Extract the (x, y) coordinate from the center of the cell holding the provided text.  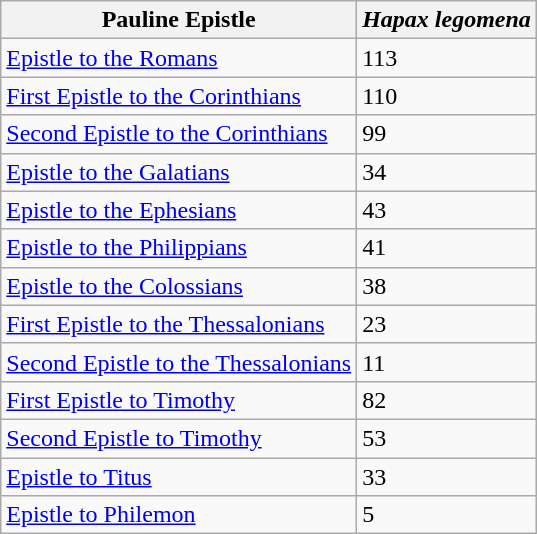
Second Epistle to the Corinthians (179, 134)
First Epistle to the Corinthians (179, 96)
43 (447, 210)
Second Epistle to the Thessalonians (179, 362)
113 (447, 58)
Pauline Epistle (179, 20)
33 (447, 477)
Epistle to Titus (179, 477)
First Epistle to the Thessalonians (179, 324)
Epistle to Philemon (179, 515)
5 (447, 515)
Epistle to the Philippians (179, 248)
First Epistle to Timothy (179, 400)
Second Epistle to Timothy (179, 438)
99 (447, 134)
53 (447, 438)
Hapax legomena (447, 20)
Epistle to the Colossians (179, 286)
110 (447, 96)
82 (447, 400)
11 (447, 362)
38 (447, 286)
Epistle to the Ephesians (179, 210)
Epistle to the Romans (179, 58)
41 (447, 248)
23 (447, 324)
34 (447, 172)
Epistle to the Galatians (179, 172)
